Return [X, Y] of the center of cell containing provided text 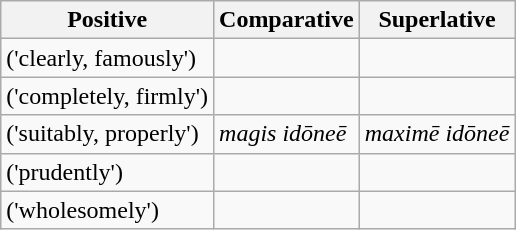
('prudently') [108, 172]
Positive [108, 20]
('wholesomely') [108, 210]
maximē idōneē [437, 134]
('completely, firmly') [108, 96]
magis idōneē [287, 134]
('clearly, famously') [108, 58]
Comparative [287, 20]
('suitably, properly') [108, 134]
Superlative [437, 20]
